Scan for the cell matching the given text and deliver its [X, Y] coordinate at center. 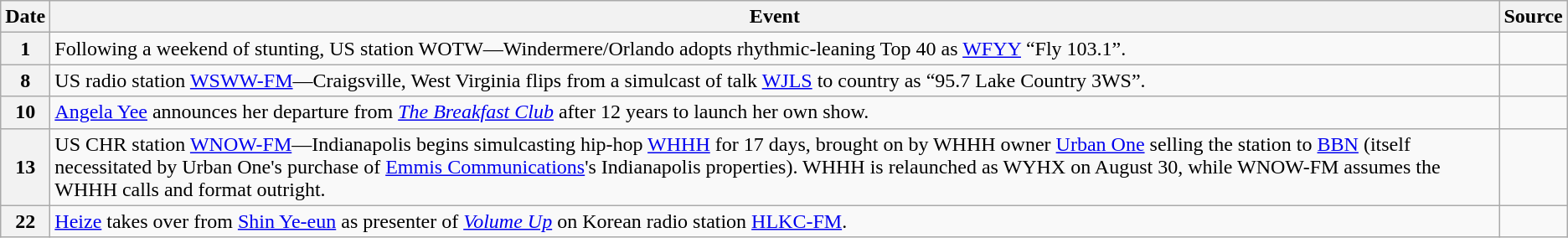
8 [25, 80]
Following a weekend of stunting, US station WOTW—Windermere/Orlando adopts rhythmic-leaning Top 40 as WFYY “Fly 103.1”. [775, 49]
Angela Yee announces her departure from The Breakfast Club after 12 years to launch her own show. [775, 112]
US radio station WSWW-FM—Craigsville, West Virginia flips from a simulcast of talk WJLS to country as “95.7 Lake Country 3WS”. [775, 80]
Source [1533, 17]
Event [775, 17]
22 [25, 221]
10 [25, 112]
Date [25, 17]
Heize takes over from Shin Ye-eun as presenter of Volume Up on Korean radio station HLKC-FM. [775, 221]
1 [25, 49]
13 [25, 167]
